Capture the cell that displays the provided text and extract its [X, Y] central coordinate. 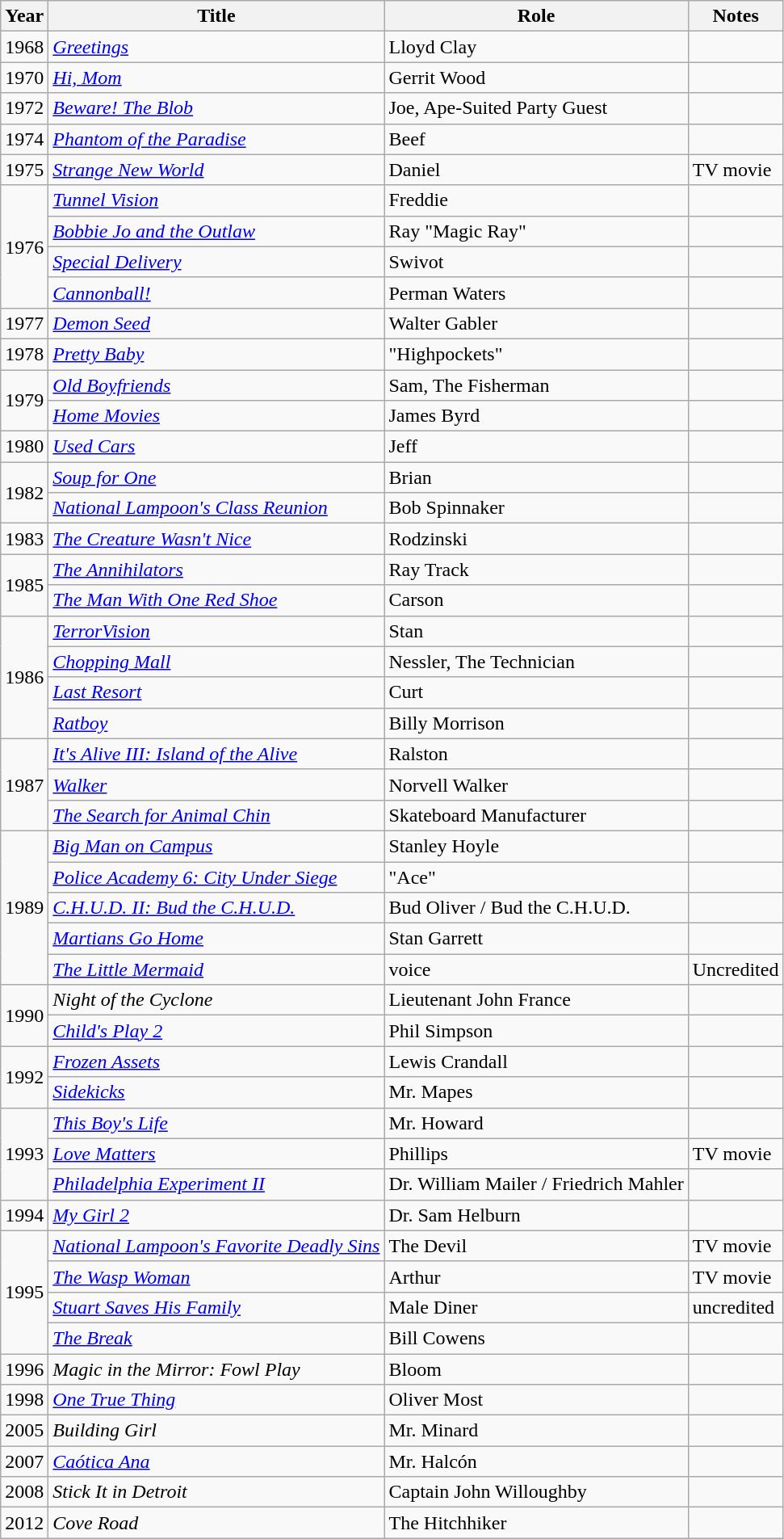
1974 [24, 139]
1977 [24, 323]
Strange New World [216, 170]
Joe, Ape-Suited Party Guest [536, 108]
"Highpockets" [536, 354]
1985 [24, 585]
Walker [216, 784]
Hi, Mom [216, 78]
Home Movies [216, 416]
Caótica Ana [216, 1461]
Philadelphia Experiment II [216, 1184]
Stan [536, 631]
Male Diner [536, 1307]
1993 [24, 1154]
voice [536, 969]
Year [24, 16]
Old Boyfriends [216, 385]
National Lampoon's Favorite Deadly Sins [216, 1246]
Daniel [536, 170]
Oliver Most [536, 1400]
Martians Go Home [216, 939]
The Hitchhiker [536, 1523]
1982 [24, 493]
Beef [536, 139]
Phil Simpson [536, 1031]
Bob Spinnaker [536, 508]
uncredited [736, 1307]
Pretty Baby [216, 354]
Lieutenant John France [536, 1000]
Ray Track [536, 570]
1972 [24, 108]
Beware! The Blob [216, 108]
Mr. Halcón [536, 1461]
This Boy's Life [216, 1123]
Special Delivery [216, 262]
Mr. Minard [536, 1431]
1986 [24, 677]
Bloom [536, 1369]
Jeff [536, 447]
It's Alive III: Island of the Alive [216, 754]
Sam, The Fisherman [536, 385]
Sidekicks [216, 1092]
1975 [24, 170]
Demon Seed [216, 323]
Brian [536, 477]
Police Academy 6: City Under Siege [216, 877]
Skateboard Manufacturer [536, 815]
Stuart Saves His Family [216, 1307]
1976 [24, 246]
The Creature Wasn't Nice [216, 539]
Used Cars [216, 447]
The Break [216, 1338]
2008 [24, 1492]
Carson [536, 600]
Soup for One [216, 477]
Last Resort [216, 692]
Norvell Walker [536, 784]
Mr. Mapes [536, 1092]
Ray "Magic Ray" [536, 231]
Bud Oliver / Bud the C.H.U.D. [536, 908]
Mr. Howard [536, 1123]
2012 [24, 1523]
Notes [736, 16]
Phillips [536, 1154]
Lewis Crandall [536, 1062]
Captain John Willoughby [536, 1492]
2007 [24, 1461]
Freddie [536, 200]
1970 [24, 78]
Frozen Assets [216, 1062]
Billy Morrison [536, 723]
Love Matters [216, 1154]
My Girl 2 [216, 1215]
Magic in the Mirror: Fowl Play [216, 1369]
Ratboy [216, 723]
C.H.U.D. II: Bud the C.H.U.D. [216, 908]
Walter Gabler [536, 323]
1979 [24, 401]
Greetings [216, 47]
The Man With One Red Shoe [216, 600]
1980 [24, 447]
1983 [24, 539]
Cove Road [216, 1523]
1996 [24, 1369]
James Byrd [536, 416]
Night of the Cyclone [216, 1000]
1994 [24, 1215]
1995 [24, 1292]
1968 [24, 47]
1992 [24, 1077]
Stanley Hoyle [536, 846]
Cannonball! [216, 292]
National Lampoon's Class Reunion [216, 508]
Building Girl [216, 1431]
Stan Garrett [536, 939]
Child's Play 2 [216, 1031]
1989 [24, 907]
Perman Waters [536, 292]
Role [536, 16]
1987 [24, 784]
Tunnel Vision [216, 200]
Bill Cowens [536, 1338]
Stick It in Detroit [216, 1492]
Chopping Mall [216, 662]
Title [216, 16]
Gerrit Wood [536, 78]
2005 [24, 1431]
The Wasp Woman [216, 1276]
"Ace" [536, 877]
The Devil [536, 1246]
The Little Mermaid [216, 969]
Swivot [536, 262]
Bobbie Jo and the Outlaw [216, 231]
1998 [24, 1400]
TerrorVision [216, 631]
Uncredited [736, 969]
Arthur [536, 1276]
Ralston [536, 754]
Lloyd Clay [536, 47]
1978 [24, 354]
The Search for Animal Chin [216, 815]
1990 [24, 1015]
Dr. Sam Helburn [536, 1215]
Nessler, The Technician [536, 662]
Curt [536, 692]
Big Man on Campus [216, 846]
Rodzinski [536, 539]
Phantom of the Paradise [216, 139]
Dr. William Mailer / Friedrich Mahler [536, 1184]
The Annihilators [216, 570]
One True Thing [216, 1400]
